Provide the [x, y] coordinate of the cell's center where the given text is located.  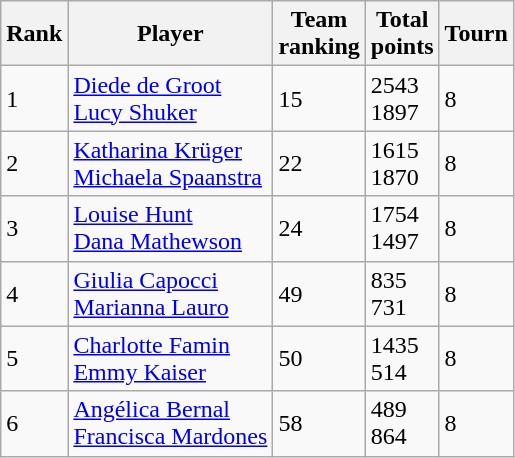
49 [319, 294]
Giulia Capocci Marianna Lauro [170, 294]
16151870 [402, 164]
Player [170, 34]
50 [319, 358]
Louise Hunt Dana Mathewson [170, 228]
1 [34, 98]
Tourn [476, 34]
2 [34, 164]
Diede de Groot Lucy Shuker [170, 98]
835731 [402, 294]
58 [319, 424]
Rank [34, 34]
Katharina Krüger Michaela Spaanstra [170, 164]
1435514 [402, 358]
489864 [402, 424]
6 [34, 424]
Teamranking [319, 34]
Totalpoints [402, 34]
3 [34, 228]
25431897 [402, 98]
4 [34, 294]
17541497 [402, 228]
5 [34, 358]
Angélica Bernal Francisca Mardones [170, 424]
15 [319, 98]
22 [319, 164]
Charlotte Famin Emmy Kaiser [170, 358]
24 [319, 228]
